For the text-containing cell, return its midpoint in [x, y] coordinate format. 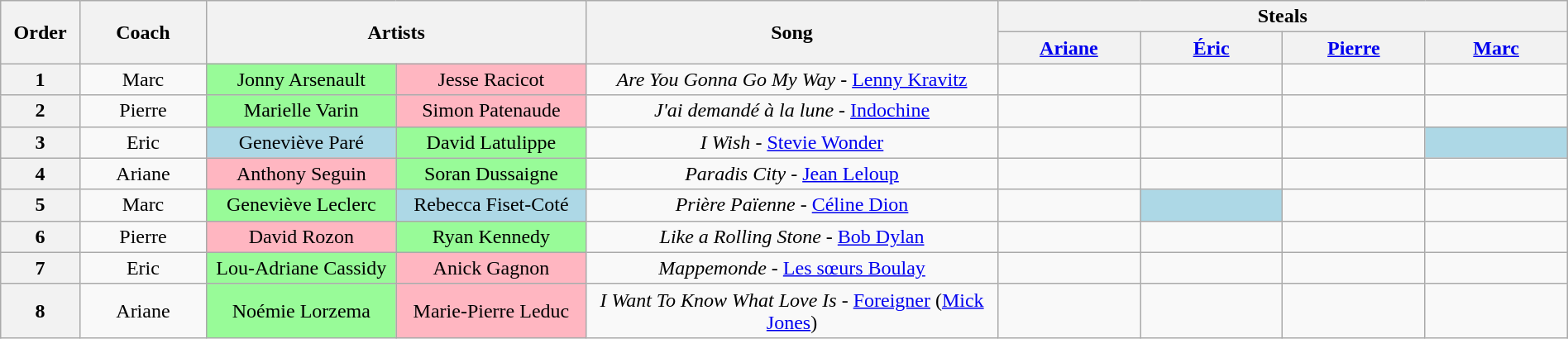
I Wish - Stevie Wonder [792, 142]
Rebecca Fiset-Coté [491, 205]
Marielle Varin [301, 111]
David Latulippe [491, 142]
Éric [1212, 48]
J'ai demandé à la lune - Indochine [792, 111]
3 [41, 142]
Noémie Lorzema [301, 311]
Prière Païenne - Céline Dion [792, 205]
Simon Patenaude [491, 111]
Ryan Kennedy [491, 236]
Mappemonde - Les sœurs Boulay [792, 268]
Steals [1282, 17]
Are You Gonna Go My Way - Lenny Kravitz [792, 79]
Artists [395, 32]
Anthony Seguin [301, 174]
Paradis City - Jean Leloup [792, 174]
8 [41, 311]
Coach [142, 32]
David Rozon [301, 236]
Lou-Adriane Cassidy [301, 268]
Order [41, 32]
7 [41, 268]
Like a Rolling Stone - Bob Dylan [792, 236]
Soran Dussaigne [491, 174]
Geneviève Leclerc [301, 205]
2 [41, 111]
I Want To Know What Love Is - Foreigner (Mick Jones) [792, 311]
4 [41, 174]
5 [41, 205]
Jonny Arsenault [301, 79]
Marie-Pierre Leduc [491, 311]
Song [792, 32]
1 [41, 79]
Jesse Racicot [491, 79]
Geneviève Paré [301, 142]
Anick Gagnon [491, 268]
6 [41, 236]
